Find where the given text appears and provide that cell's center as (x, y) coordinate. 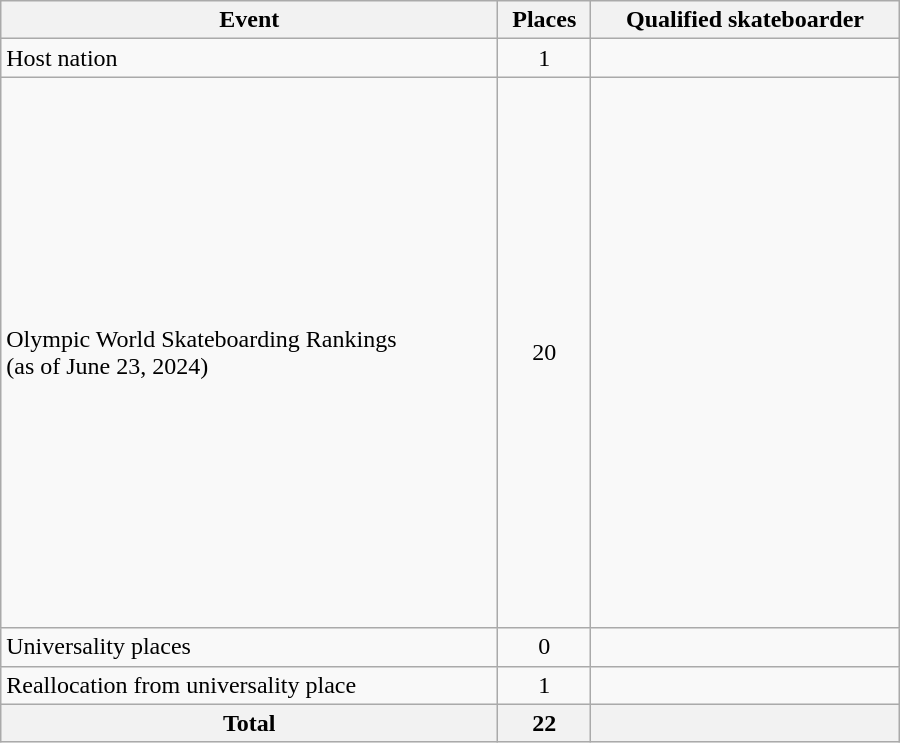
Qualified skateboarder (746, 20)
Total (250, 723)
20 (544, 352)
Host nation (250, 58)
Places (544, 20)
Event (250, 20)
0 (544, 647)
Reallocation from universality place (250, 685)
Universality places (250, 647)
Olympic World Skateboarding Rankings(as of June 23, 2024) (250, 352)
22 (544, 723)
